Capture the cell that displays the provided text and extract its (x, y) central coordinate. 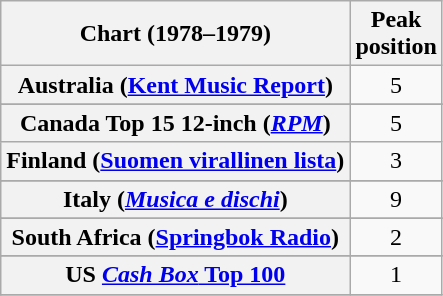
Peakposition (396, 34)
Chart (1978–1979) (176, 34)
3 (396, 161)
Australia (Kent Music Report) (176, 85)
US Cash Box Top 100 (176, 275)
Italy (Musica e dischi) (176, 199)
9 (396, 199)
1 (396, 275)
Canada Top 15 12-inch (RPM) (176, 123)
South Africa (Springbok Radio) (176, 237)
Finland (Suomen virallinen lista) (176, 161)
2 (396, 237)
